Determine the [X, Y] coordinate at the center of the cell enclosing the given text.  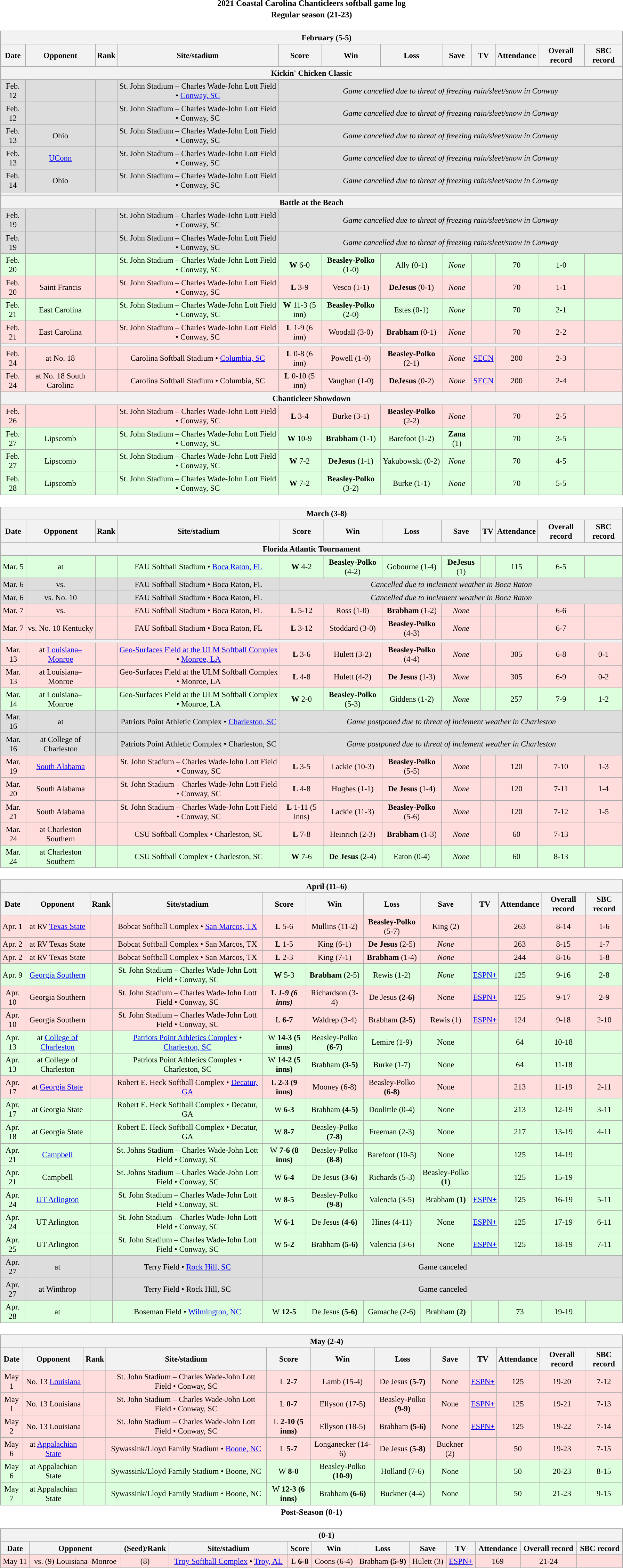
Beasley-Polko (7-8) [335, 1132]
Lackie (10-3) [353, 767]
19-23 [562, 1449]
2-1 [561, 310]
W 8-5 [284, 1200]
Brabham (1-3) [412, 834]
Valencia (3-6) [392, 1244]
De Jesus (3-6) [335, 1177]
Buckner (2) [450, 1449]
Mooney (6-8) [335, 1087]
Apr. 9 [13, 975]
May 11 [15, 1561]
King (2) [446, 926]
Beasley-Polko (1-0) [351, 265]
15-19 [563, 1177]
21-23 [562, 1494]
L 1-9 (6 inn) [300, 332]
UConn [60, 158]
7-10 [561, 767]
1-3 [604, 767]
L 2-10 (5 inns) [289, 1426]
Lamb (15-4) [342, 1382]
Rewis (1-2) [392, 975]
1-4 [604, 789]
L 2-3 (9 inns) [284, 1087]
124 [520, 1020]
L 1-11 (5 inns) [302, 811]
W 5-2 [284, 1244]
7-15 [604, 1449]
L 1-9 (6 inns) [284, 997]
De Jesus (5-7) [403, 1382]
Chanticleer Showdown [311, 399]
Giddens (1-2) [412, 699]
W 6-3 [284, 1109]
W 8-0 [289, 1471]
vs. (9) Louisiana–Monroe [75, 1561]
0-2 [604, 677]
Lackie (11-3) [353, 811]
De Jesus (1-4) [412, 789]
L 6-8 [300, 1561]
Beasley-Polko (2-1) [412, 358]
Burke (1-7) [392, 1065]
Stoddard (3-0) [353, 628]
115 [517, 566]
Powell (1-0) [351, 358]
L 0-8 (6 inn) [300, 358]
2-3 [561, 358]
Mar. 14 [13, 699]
244 [520, 957]
19-21 [562, 1404]
2-2 [561, 332]
Beasley-Polko (4-3) [412, 628]
Vaughan (1-0) [351, 381]
169 [498, 1561]
Brabham (2) [446, 1312]
W 8-7 [284, 1132]
19-20 [562, 1382]
Ellyson (18-5) [342, 1426]
Ellyson (17-5) [342, 1404]
L 3-5 [302, 767]
Apr. 28 [13, 1312]
May 7 [12, 1494]
8-16 [563, 957]
vs. No. 10 Kentucky [60, 628]
9-17 [563, 997]
W 14-2 (5 inns) [284, 1065]
at No. 18 [60, 358]
Feb. 26 [13, 416]
Battle at the Beach [311, 202]
2-9 [604, 997]
1-7 [604, 944]
2-5 [561, 416]
L 5-12 [302, 611]
Beasley-Polko (6-8) [392, 1087]
18-19 [563, 1244]
Buckner (4-4) [403, 1494]
W 12-3 (6 inns) [289, 1494]
13-19 [563, 1132]
Valencia (3-5) [392, 1200]
16-19 [563, 1200]
March (3-8) [311, 513]
W 10-9 [300, 439]
Brabham (1) [446, 1200]
Longanecker (14-6) [342, 1449]
Brabham (6-6) [342, 1494]
L 5-6 [284, 926]
Beasley-Polko (2-2) [412, 416]
Gobourne (1-4) [412, 566]
King (7-1) [335, 957]
9-15 [604, 1494]
Mar. 20 [13, 789]
Brabham (0-1) [412, 332]
L 7-8 [302, 834]
19-22 [562, 1426]
7-14 [604, 1426]
Beasley-Polko (5-6) [412, 811]
Heinrich (2-3) [353, 834]
0-1 [604, 654]
May 2 [12, 1426]
Beasley-Polko (2-0) [351, 310]
L 3-4 [300, 416]
Mar. 19 [13, 767]
2-11 [604, 1087]
DeJesus (0-1) [412, 287]
Lemire (1-9) [392, 1043]
Freeman (2-3) [392, 1132]
L 0-7 [289, 1404]
(8) [145, 1561]
vs. No. 10 [60, 597]
De Jesus (1-3) [412, 677]
Mar. 21 [13, 811]
73 [520, 1312]
Brabham (5-9) [383, 1561]
10-18 [563, 1043]
6-7 [561, 628]
8-13 [561, 856]
Yakubowski (0-2) [412, 461]
at Winthrop [57, 1289]
(Seed)/Rank [145, 1548]
1-8 [604, 957]
7-9 [561, 699]
12-19 [563, 1109]
Woodall (3-0) [351, 332]
W 14-3 (5 inns) [284, 1043]
L 5-7 [289, 1449]
W 12-5 [284, 1312]
W 6-0 [300, 265]
Saint Francis [60, 287]
Burke (1-1) [412, 484]
L 3-12 [302, 628]
1-1 [561, 287]
W 6-4 [284, 1177]
Hines (4-11) [392, 1222]
L 3-6 [302, 654]
Boseman Field • Wilmington, NC [187, 1312]
1-2 [604, 699]
1-5 [604, 811]
6-6 [561, 611]
L 6-7 [284, 1020]
Beasley-Polko (9-9) [403, 1404]
February (5-5) [311, 38]
2-4 [561, 381]
W 5-3 [284, 975]
Estes (0-1) [412, 310]
Brabham (1-2) [412, 611]
W 7-6 (8 inns) [284, 1154]
Florida Atlantic Tournament [311, 549]
Feb. 14 [13, 181]
De Jesus (5-6) [335, 1312]
Beasley-Polko (5-7) [392, 926]
Rewis (1) [446, 1020]
Barefoot (10-5) [392, 1154]
Kickin' Chicken Classic [311, 73]
Beasley-Polko (9-8) [335, 1200]
W 7-6 [302, 856]
W 2-0 [302, 699]
Beasley-Polko (3-2) [351, 484]
Ross (1-0) [353, 611]
21-24 [549, 1561]
17-19 [563, 1222]
April (11–6) [311, 886]
Brabham (1-1) [351, 439]
at No. 18 South Carolina [60, 381]
Doolittle (0-4) [392, 1109]
2-10 [604, 1020]
Feb. 28 [13, 484]
2-8 [604, 975]
May (2-4) [311, 1341]
Beasley-Polko (5-5) [412, 767]
L 0-10 (5 inn) [300, 381]
Hulett (4-2) [353, 677]
Coons (6-4) [334, 1561]
19-19 [563, 1312]
6-5 [561, 566]
6-8 [561, 654]
Brabham (3-5) [335, 1065]
De Jesus (2-5) [392, 944]
1-6 [604, 926]
6-9 [561, 677]
5-5 [561, 484]
Beasley-Polko (4-2) [353, 566]
Burke (3-1) [351, 416]
L 1-5 [284, 944]
Holland (7-6) [403, 1471]
217 [520, 1132]
Waldrep (3-4) [335, 1020]
Beasley-Polko (6-7) [335, 1043]
3-11 [604, 1109]
Apr. 18 [13, 1132]
Ally (0-1) [412, 265]
6-11 [604, 1222]
Beasley-Polko (1) [446, 1177]
DeJesus (1) [461, 566]
Hughes (1-1) [353, 789]
1-0 [561, 265]
Brabham (4-5) [335, 1109]
5-11 [604, 1200]
14-19 [563, 1154]
Apr. 1 [13, 926]
Mar. 5 [13, 566]
Beasley-Polko (8-8) [335, 1154]
W 4-2 [302, 566]
257 [517, 699]
De Jesus (4-6) [335, 1222]
Troy Softball Complex • Troy, AL [228, 1561]
(0-1) [311, 1535]
Hulett (3) [428, 1561]
L 3-9 [300, 287]
Vesco (1-1) [351, 287]
Hulett (3-2) [353, 654]
L 2-3 [284, 957]
4-5 [561, 461]
Barefoot (1-2) [412, 439]
DeJesus (1-1) [351, 461]
Brabham (1-4) [392, 957]
11-19 [563, 1087]
11-18 [563, 1065]
L 2-7 [289, 1382]
De Jesus (2-4) [353, 856]
9-16 [563, 975]
Beasley-Polko (4-4) [412, 654]
Richards (5-3) [392, 1177]
Apr. 25 [13, 1244]
W 11-3 (5 inn) [300, 310]
De Jesus (2-6) [392, 997]
Zana (1) [457, 439]
King (6-1) [335, 944]
8-14 [563, 926]
Gamache (2-6) [392, 1312]
De Jesus (5-8) [403, 1449]
DeJesus (0-2) [412, 381]
W 6-1 [284, 1222]
Mullins (11-2) [335, 926]
Beasley-Polko (10-9) [342, 1471]
Richardson (3-4) [335, 997]
Eaton (0-4) [412, 856]
9-18 [563, 1020]
Beasley-Polko (5-3) [353, 699]
3-5 [561, 439]
4-11 [604, 1132]
20-23 [562, 1471]
